Extract the [x, y] coordinate from the center of the cell holding the provided text.  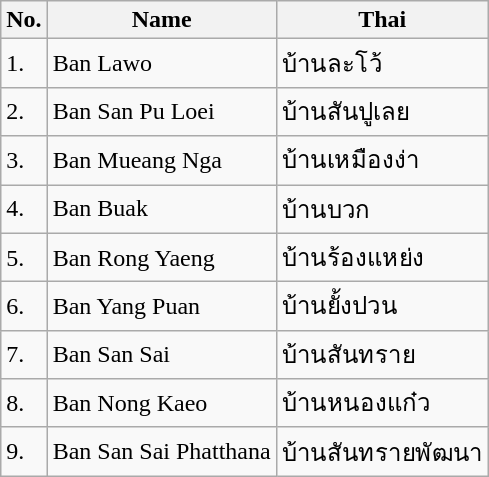
4. [24, 208]
Ban Lawo [162, 64]
บ้านยั้งปวน [382, 306]
3. [24, 160]
Ban Yang Puan [162, 306]
5. [24, 258]
Ban Buak [162, 208]
บ้านสันทรายพัฒนา [382, 452]
8. [24, 404]
Ban Nong Kaeo [162, 404]
Name [162, 20]
บ้านบวก [382, 208]
บ้านหนองแก๋ว [382, 404]
Ban San Sai [162, 354]
บ้านสันทราย [382, 354]
Ban San Sai Phatthana [162, 452]
บ้านเหมืองง่า [382, 160]
บ้านละโว้ [382, 64]
Ban Rong Yaeng [162, 258]
บ้านร้องแหย่ง [382, 258]
7. [24, 354]
No. [24, 20]
Thai [382, 20]
6. [24, 306]
บ้านสันปูเลย [382, 112]
Ban Mueang Nga [162, 160]
2. [24, 112]
Ban San Pu Loei [162, 112]
9. [24, 452]
1. [24, 64]
